Scan for the cell matching the given text and deliver its (x, y) coordinate at center. 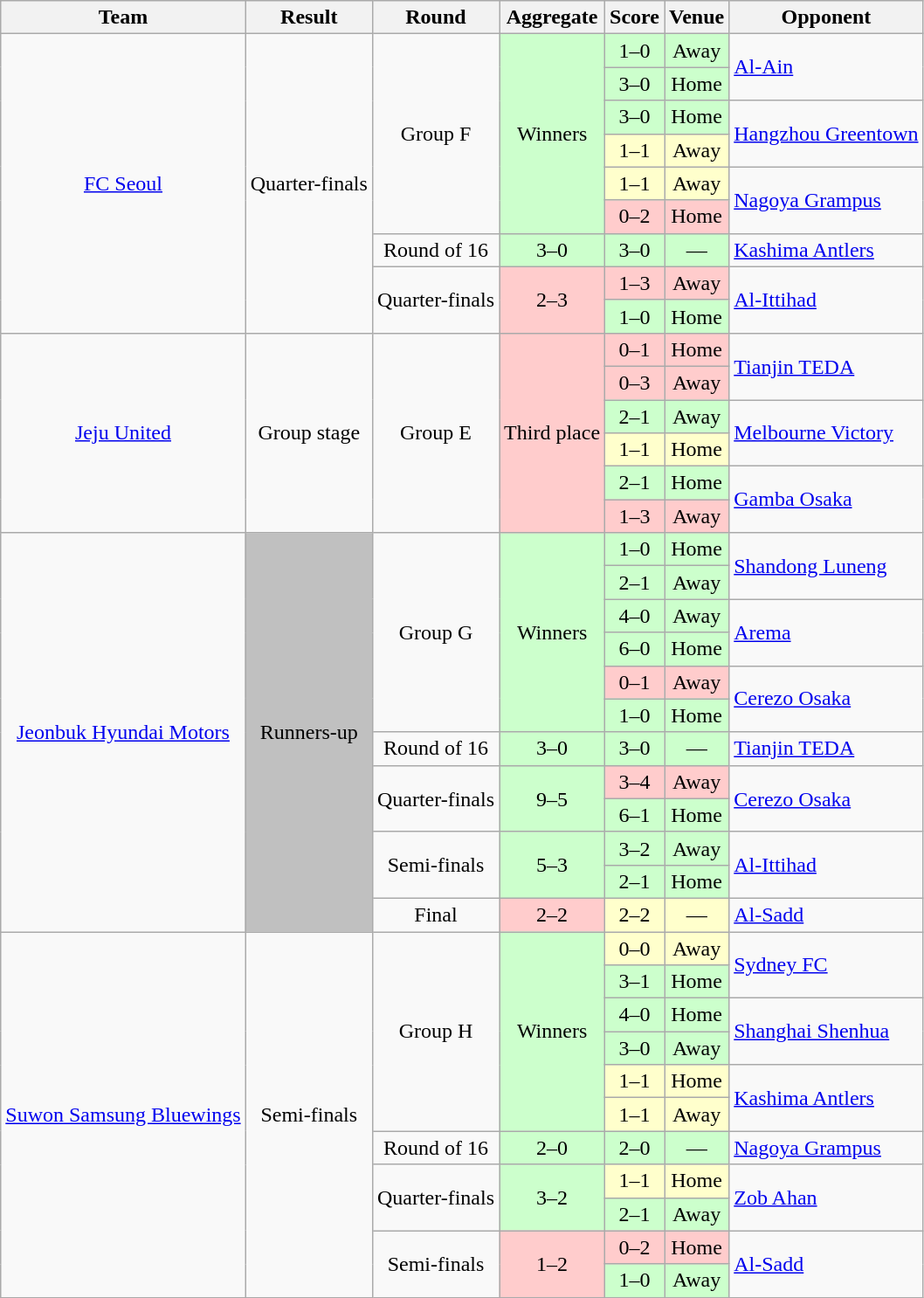
Venue (697, 17)
Runners-up (309, 732)
Sydney FC (826, 964)
5–3 (552, 865)
2–3 (552, 300)
Zob Ahan (826, 1198)
Round (435, 17)
FC Seoul (123, 183)
Group G (435, 632)
0–3 (635, 383)
Score (635, 17)
3–4 (635, 782)
Group E (435, 432)
Group F (435, 134)
6–1 (635, 815)
Result (309, 17)
Jeonbuk Hyundai Motors (123, 732)
Suwon Samsung Bluewings (123, 1115)
Opponent (826, 17)
1–2 (552, 1264)
Team (123, 17)
Shandong Luneng (826, 566)
Shanghai Shenhua (826, 1032)
Gamba Osaka (826, 500)
Group H (435, 1031)
Final (435, 915)
Third place (552, 432)
0–0 (635, 948)
6–0 (635, 649)
Group stage (309, 432)
Aggregate (552, 17)
Hangzhou Greentown (826, 134)
3–1 (635, 982)
Al-Ain (826, 67)
Arema (826, 632)
Jeju United (123, 432)
Melbourne Victory (826, 433)
9–5 (552, 798)
